Find where the given text appears and provide that cell's center as (x, y) coordinate. 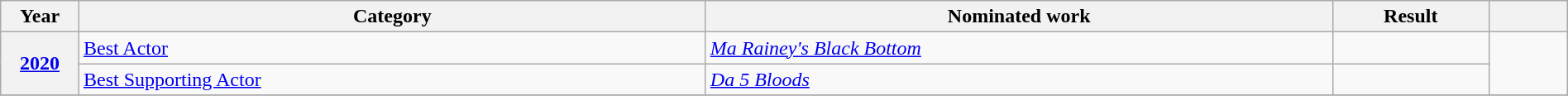
2020 (40, 64)
Year (40, 17)
Best Actor (392, 48)
Category (392, 17)
Best Supporting Actor (392, 79)
Nominated work (1019, 17)
Da 5 Bloods (1019, 79)
Result (1411, 17)
Ma Rainey's Black Bottom (1019, 48)
